Pinpoint the cell where the given text exists, returning its (x, y) midpoint coordinate. 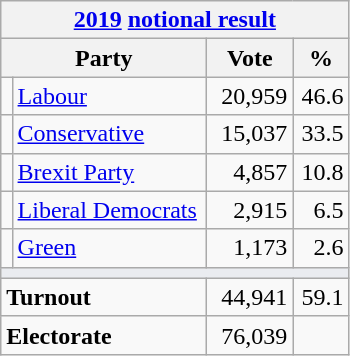
% (321, 58)
15,037 (250, 134)
4,857 (250, 172)
20,959 (250, 96)
2019 notional result (175, 20)
Vote (250, 58)
Labour (110, 96)
1,173 (250, 248)
2.6 (321, 248)
33.5 (321, 134)
6.5 (321, 210)
Brexit Party (110, 172)
10.8 (321, 172)
59.1 (321, 297)
Turnout (104, 297)
2,915 (250, 210)
Electorate (104, 335)
46.6 (321, 96)
Green (110, 248)
Party (104, 58)
Conservative (110, 134)
Liberal Democrats (110, 210)
44,941 (250, 297)
76,039 (250, 335)
